Detect which cell encompasses the target text, then output its [x, y] center coordinate. 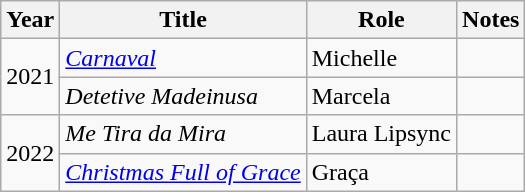
Graça [381, 172]
Carnaval [183, 58]
Christmas Full of Grace [183, 172]
Marcela [381, 96]
Title [183, 20]
Detetive Madeinusa [183, 96]
Michelle [381, 58]
Role [381, 20]
Year [30, 20]
Me Tira da Mira [183, 134]
Notes [491, 20]
Laura Lipsync [381, 134]
2022 [30, 153]
2021 [30, 77]
